Return the (X, Y) coordinate for the center point of the cell that contains the specified text.  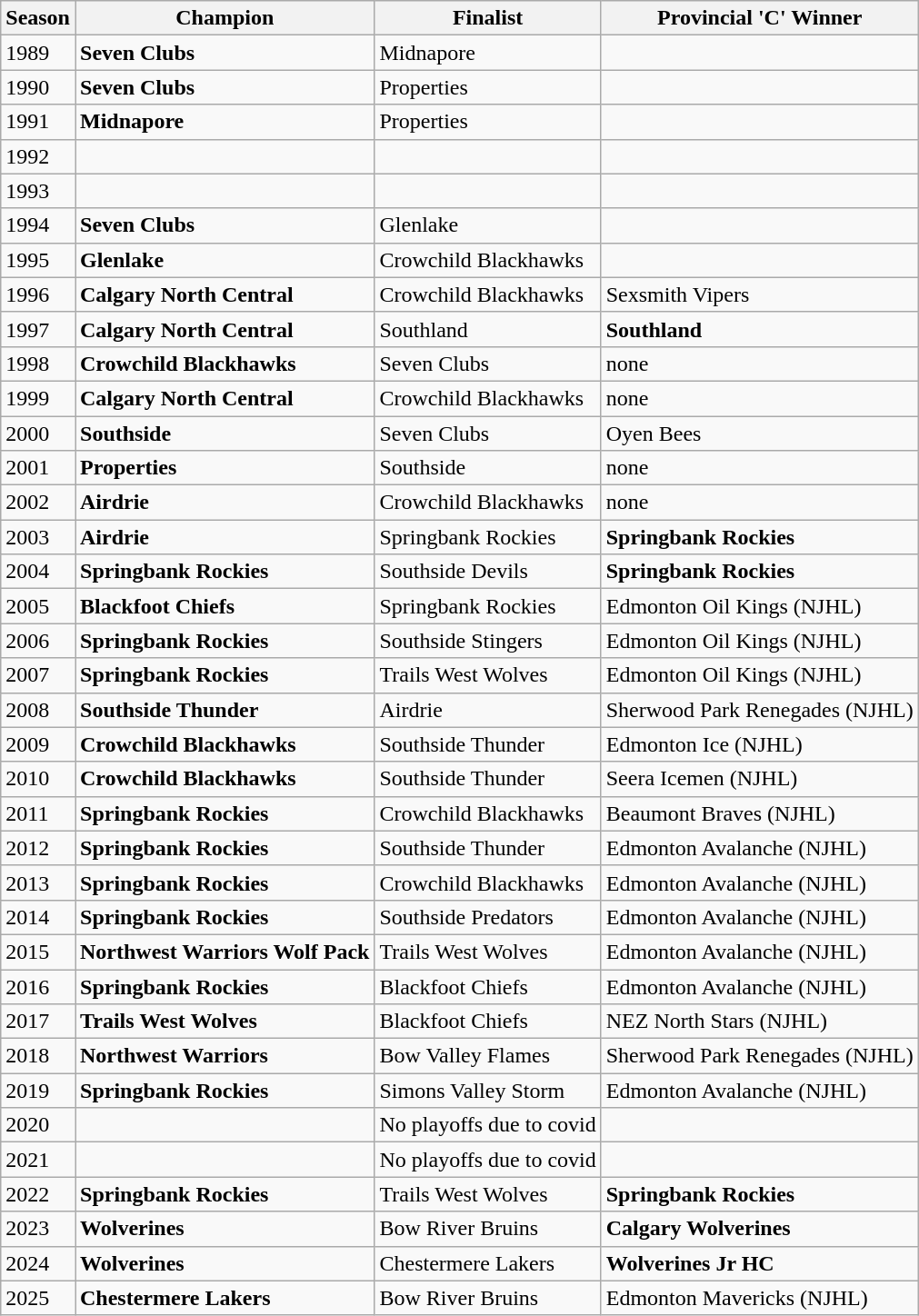
2003 (38, 537)
Wolverines Jr HC (760, 1263)
2000 (38, 434)
2017 (38, 1022)
2010 (38, 779)
Calgary Wolverines (760, 1229)
2019 (38, 1091)
2013 (38, 882)
2024 (38, 1263)
NEZ North Stars (NJHL) (760, 1022)
1992 (38, 156)
1993 (38, 191)
Oyen Bees (760, 434)
Sexsmith Vipers (760, 294)
2018 (38, 1056)
Southside Stingers (487, 641)
Champion (224, 18)
2004 (38, 572)
2021 (38, 1160)
Finalist (487, 18)
2022 (38, 1194)
Northwest Warriors Wolf Pack (224, 952)
2025 (38, 1298)
1999 (38, 398)
Southside Predators (487, 917)
2008 (38, 710)
2020 (38, 1125)
2014 (38, 917)
2009 (38, 744)
Beaumont Braves (NJHL) (760, 813)
2006 (38, 641)
2016 (38, 986)
Seera Icemen (NJHL) (760, 779)
2002 (38, 503)
Simons Valley Storm (487, 1091)
2015 (38, 952)
Season (38, 18)
1995 (38, 260)
1996 (38, 294)
1990 (38, 87)
1989 (38, 53)
2011 (38, 813)
1997 (38, 329)
2005 (38, 606)
Southside Devils (487, 572)
2007 (38, 675)
2012 (38, 848)
Edmonton Ice (NJHL) (760, 744)
2001 (38, 468)
1998 (38, 364)
1991 (38, 122)
Bow Valley Flames (487, 1056)
1994 (38, 225)
2023 (38, 1229)
Edmonton Mavericks (NJHL) (760, 1298)
Provincial 'C' Winner (760, 18)
Northwest Warriors (224, 1056)
